Find where the given text appears and provide that cell's center as (x, y) coordinate. 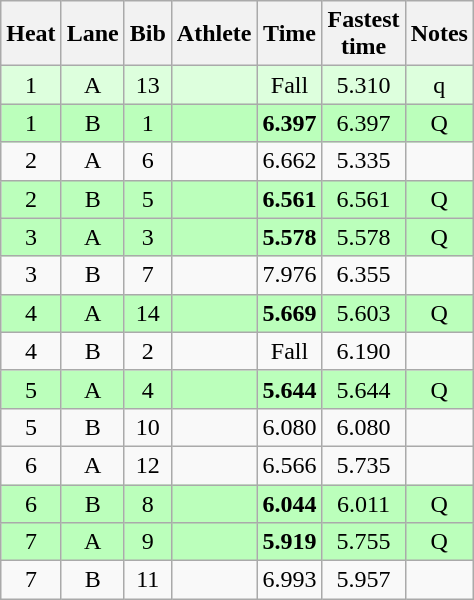
5.310 (364, 85)
Bib (148, 34)
14 (148, 313)
11 (148, 580)
6.190 (364, 351)
5.603 (364, 313)
12 (148, 465)
Heat (31, 34)
q (439, 85)
5.957 (364, 580)
6.662 (290, 161)
5.335 (364, 161)
6.993 (290, 580)
6.355 (364, 275)
Notes (439, 34)
Lane (92, 34)
6.566 (290, 465)
5.755 (364, 542)
7.976 (290, 275)
Athlete (214, 34)
Time (290, 34)
8 (148, 503)
5.735 (364, 465)
5.669 (290, 313)
13 (148, 85)
10 (148, 427)
6.044 (290, 503)
9 (148, 542)
6.011 (364, 503)
5.919 (290, 542)
Fastesttime (364, 34)
